Scan for the cell matching the given text and deliver its [X, Y] coordinate at center. 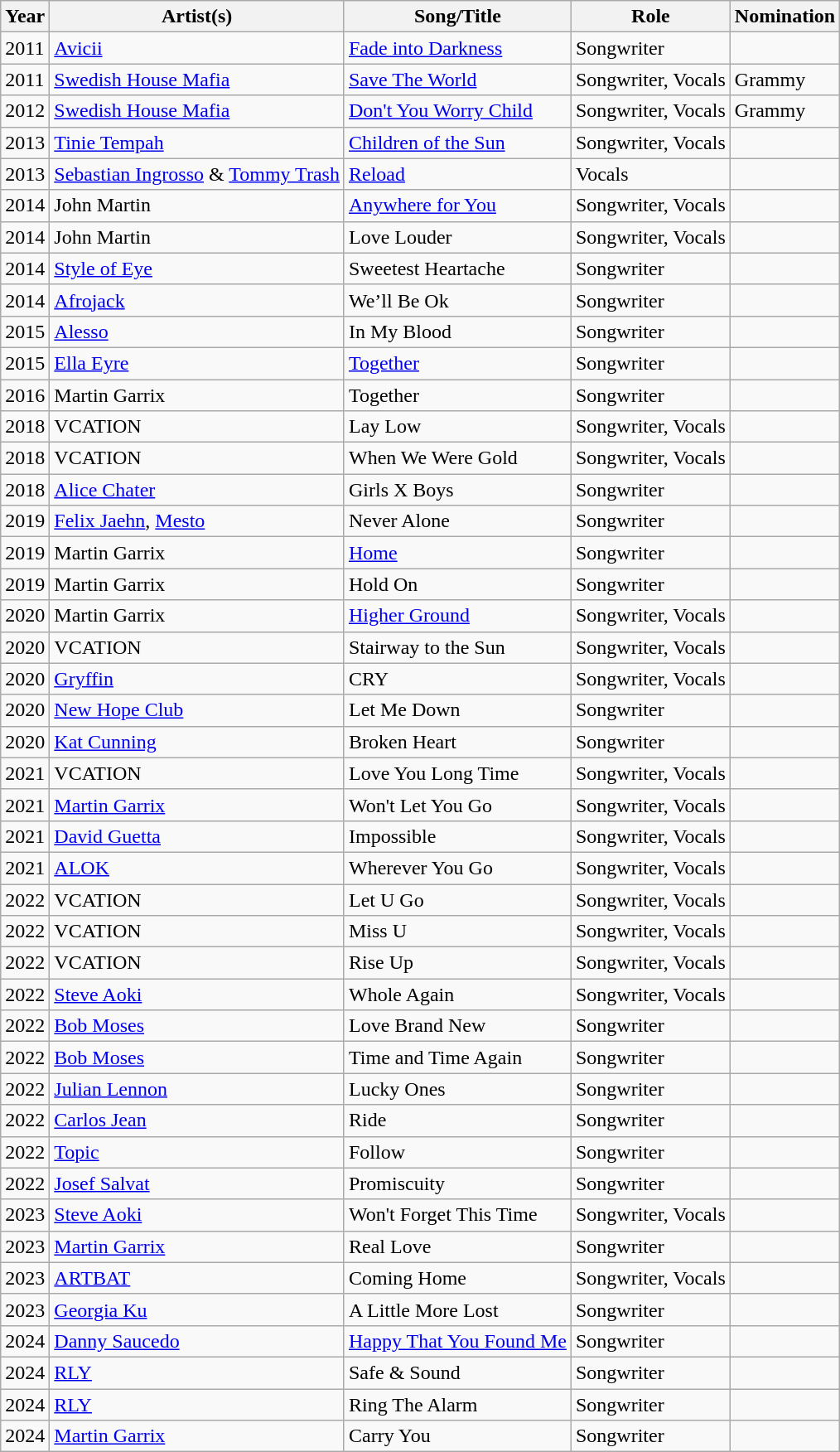
Follow [457, 1152]
Topic [197, 1152]
David Guetta [197, 836]
Lucky Ones [457, 1089]
Song/Title [457, 17]
Hold On [457, 584]
We’ll Be Ok [457, 300]
Josef Salvat [197, 1183]
When We Were Gold [457, 458]
Sweetest Heartache [457, 269]
Role [650, 17]
Higher Ground [457, 616]
Happy That You Found Me [457, 1341]
CRY [457, 679]
Vocals [650, 174]
Let Me Down [457, 710]
Miss U [457, 932]
Year [25, 17]
Style of Eye [197, 269]
Artist(s) [197, 17]
ARTBAT [197, 1278]
Let U Go [457, 899]
Ring The Alarm [457, 1405]
Love Louder [457, 237]
Broken Heart [457, 742]
Home [457, 553]
Carlos Jean [197, 1120]
A Little More Lost [457, 1309]
Wherever You Go [457, 868]
Rise Up [457, 963]
Stairway to the Sun [457, 647]
Save The World [457, 80]
Safe & Sound [457, 1372]
Impossible [457, 836]
Tinie Tempah [197, 143]
Reload [457, 174]
Ride [457, 1120]
Avicii [197, 48]
Carry You [457, 1436]
2016 [25, 395]
Gryffin [197, 679]
Time and Time Again [457, 1058]
Fade into Darkness [457, 48]
Love Brand New [457, 1026]
Coming Home [457, 1278]
Whole Again [457, 995]
2012 [25, 111]
Sebastian Ingrosso & Tommy Trash [197, 174]
Children of the Sun [457, 143]
Afrojack [197, 300]
Nomination [784, 17]
Never Alone [457, 521]
Don't You Worry Child [457, 111]
Anywhere for You [457, 206]
ALOK [197, 868]
Julian Lennon [197, 1089]
Georgia Ku [197, 1309]
Promiscuity [457, 1183]
Won't Let You Go [457, 805]
Lay Low [457, 427]
Ella Eyre [197, 363]
Alice Chater [197, 490]
Love You Long Time [457, 773]
Won't Forget This Time [457, 1215]
New Hope Club [197, 710]
Girls X Boys [457, 490]
Danny Saucedo [197, 1341]
Kat Cunning [197, 742]
Felix Jaehn, Mesto [197, 521]
Alesso [197, 332]
Real Love [457, 1246]
In My Blood [457, 332]
